Return the [X, Y] coordinate for the center point of the cell that contains the specified text.  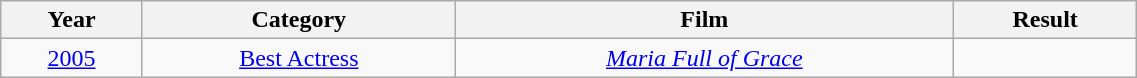
Film [704, 20]
Year [72, 20]
Result [1044, 20]
Maria Full of Grace [704, 58]
2005 [72, 58]
Best Actress [298, 58]
Category [298, 20]
